Identify which cell holds the provided text, then report its (X, Y) central coordinate. 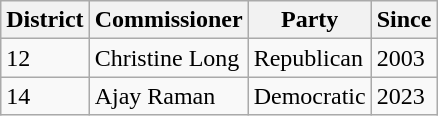
Democratic (310, 96)
District (45, 20)
2023 (404, 96)
Christine Long (168, 58)
Ajay Raman (168, 96)
Commissioner (168, 20)
Party (310, 20)
14 (45, 96)
12 (45, 58)
Since (404, 20)
Republican (310, 58)
2003 (404, 58)
